Locate the cell with the specified text and output its (x, y) center coordinate. 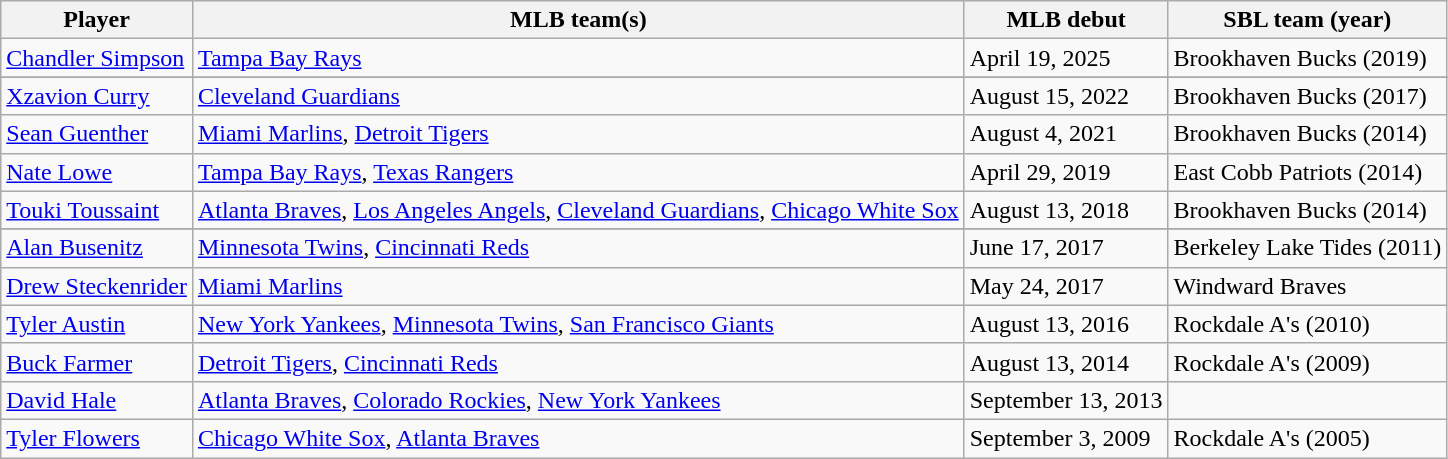
April 29, 2019 (1066, 172)
Nate Lowe (97, 172)
Sean Guenther (97, 134)
August 4, 2021 (1066, 134)
Touki Toussaint (97, 210)
Detroit Tigers, Cincinnati Reds (578, 362)
Alan Busenitz (97, 248)
New York Yankees, Minnesota Twins, San Francisco Giants (578, 324)
April 19, 2025 (1066, 58)
MLB team(s) (578, 20)
East Cobb Patriots (2014) (1308, 172)
Rockdale A's (2009) (1308, 362)
Brookhaven Bucks (2019) (1308, 58)
Cleveland Guardians (578, 96)
August 13, 2016 (1066, 324)
August 15, 2022 (1066, 96)
Tampa Bay Rays (578, 58)
Player (97, 20)
Rockdale A's (2010) (1308, 324)
Berkeley Lake Tides (2011) (1308, 248)
August 13, 2018 (1066, 210)
Tyler Austin (97, 324)
Windward Braves (1308, 286)
May 24, 2017 (1066, 286)
Miami Marlins, Detroit Tigers (578, 134)
Minnesota Twins, Cincinnati Reds (578, 248)
August 13, 2014 (1066, 362)
SBL team (year) (1308, 20)
Rockdale A's (2005) (1308, 438)
September 13, 2013 (1066, 400)
Brookhaven Bucks (2017) (1308, 96)
Buck Farmer (97, 362)
David Hale (97, 400)
Drew Steckenrider (97, 286)
Tyler Flowers (97, 438)
Chicago White Sox, Atlanta Braves (578, 438)
Miami Marlins (578, 286)
MLB debut (1066, 20)
Atlanta Braves, Colorado Rockies, New York Yankees (578, 400)
September 3, 2009 (1066, 438)
June 17, 2017 (1066, 248)
Tampa Bay Rays, Texas Rangers (578, 172)
Xzavion Curry (97, 96)
Atlanta Braves, Los Angeles Angels, Cleveland Guardians, Chicago White Sox (578, 210)
Chandler Simpson (97, 58)
